Provide the [X, Y] coordinate of the cell's center where the given text is located.  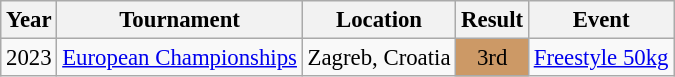
Location [379, 20]
European Championships [180, 58]
2023 [29, 58]
Year [29, 20]
3rd [492, 58]
Event [600, 20]
Freestyle 50kg [600, 58]
Result [492, 20]
Zagreb, Croatia [379, 58]
Tournament [180, 20]
